Identify which cell holds the provided text, then report its [X, Y] central coordinate. 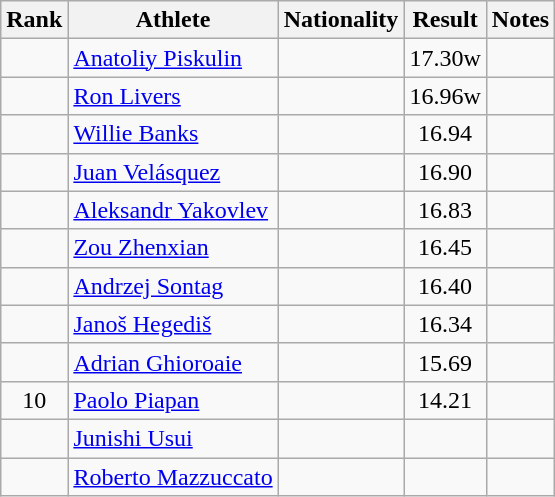
16.94 [445, 134]
Rank [34, 20]
Nationality [341, 20]
10 [34, 400]
Anatoliy Piskulin [173, 58]
Adrian Ghioroaie [173, 362]
Andrzej Sontag [173, 286]
16.96w [445, 96]
16.40 [445, 286]
Result [445, 20]
16.83 [445, 210]
14.21 [445, 400]
Roberto Mazzuccato [173, 477]
Aleksandr Yakovlev [173, 210]
Janoš Hegediš [173, 324]
17.30w [445, 58]
Paolo Piapan [173, 400]
16.90 [445, 172]
Juan Velásquez [173, 172]
Ron Livers [173, 96]
Notes [520, 20]
Junishi Usui [173, 438]
16.34 [445, 324]
15.69 [445, 362]
Willie Banks [173, 134]
16.45 [445, 248]
Athlete [173, 20]
Zou Zhenxian [173, 248]
